Output the [x, y] coordinate of the center of the cell containing the given text.  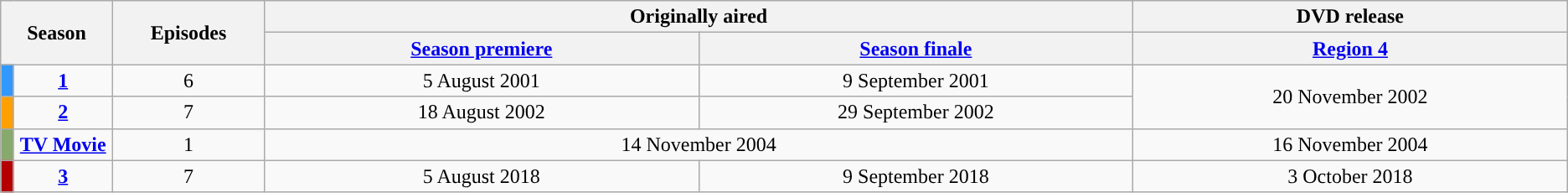
DVD release [1350, 17]
Season finale [916, 49]
9 September 2018 [916, 176]
14 November 2004 [699, 144]
18 August 2002 [482, 112]
Region 4 [1350, 49]
Season premiere [482, 49]
20 November 2002 [1350, 96]
3 October 2018 [1350, 176]
6 [188, 81]
29 September 2002 [916, 112]
Episodes [188, 33]
3 [63, 176]
5 August 2018 [482, 176]
5 August 2001 [482, 81]
9 September 2001 [916, 81]
TV Movie [63, 144]
16 November 2004 [1350, 144]
2 [63, 112]
Originally aired [699, 17]
Season [57, 33]
